Scan for the cell matching the given text and deliver its (X, Y) coordinate at center. 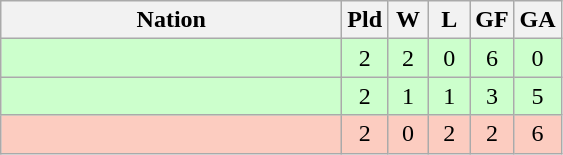
L (450, 20)
GA (538, 20)
Pld (365, 20)
5 (538, 96)
3 (492, 96)
GF (492, 20)
W (408, 20)
Nation (172, 20)
